Locate the cell with the specified text and output its (X, Y) center coordinate. 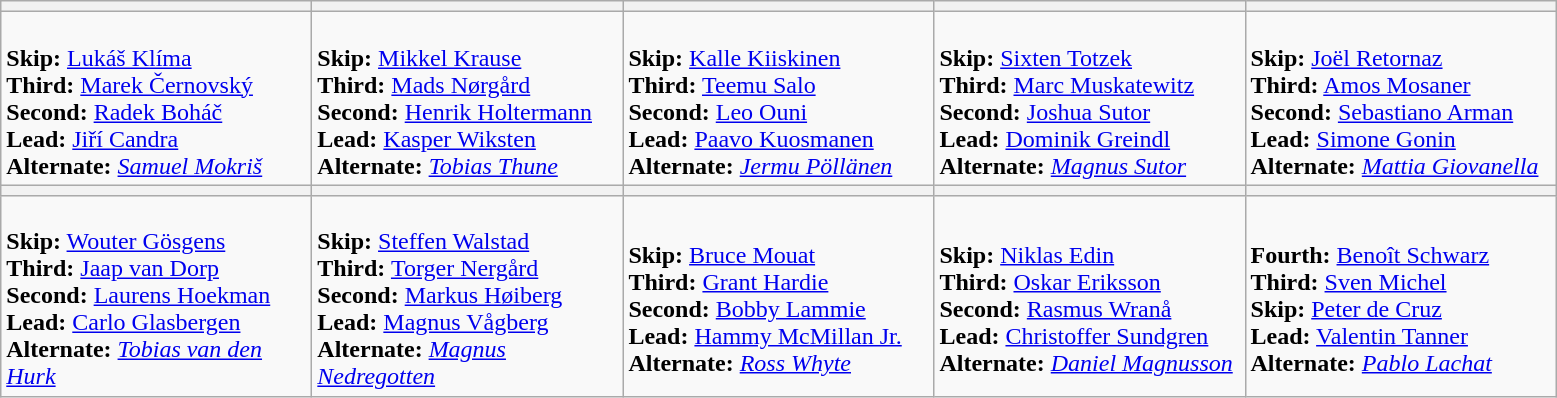
Skip: Bruce Mouat Third: Grant Hardie Second: Bobby Lammie Lead: Hammy McMillan Jr. Alternate: Ross Whyte (778, 296)
Fourth: Benoît Schwarz Third: Sven Michel Skip: Peter de Cruz Lead: Valentin Tanner Alternate: Pablo Lachat (1400, 296)
Skip: Sixten Totzek Third: Marc Muskatewitz Second: Joshua Sutor Lead: Dominik Greindl Alternate: Magnus Sutor (1090, 98)
Skip: Joël Retornaz Third: Amos Mosaner Second: Sebastiano Arman Lead: Simone Gonin Alternate: Mattia Giovanella (1400, 98)
Skip: Mikkel Krause Third: Mads Nørgård Second: Henrik Holtermann Lead: Kasper Wiksten Alternate: Tobias Thune (468, 98)
Skip: Lukáš Klíma Third: Marek Černovský Second: Radek Boháč Lead: Jiří Candra Alternate: Samuel Mokriš (156, 98)
Skip: Steffen Walstad Third: Torger Nergård Second: Markus Høiberg Lead: Magnus Vågberg Alternate: Magnus Nedregotten (468, 296)
Skip: Kalle Kiiskinen Third: Teemu Salo Second: Leo Ouni Lead: Paavo Kuosmanen Alternate: Jermu Pöllänen (778, 98)
Skip: Wouter Gösgens Third: Jaap van Dorp Second: Laurens Hoekman Lead: Carlo Glasbergen Alternate: Tobias van den Hurk (156, 296)
Skip: Niklas Edin Third: Oskar Eriksson Second: Rasmus Wranå Lead: Christoffer Sundgren Alternate: Daniel Magnusson (1090, 296)
